Identify which cell holds the provided text, then report its [x, y] central coordinate. 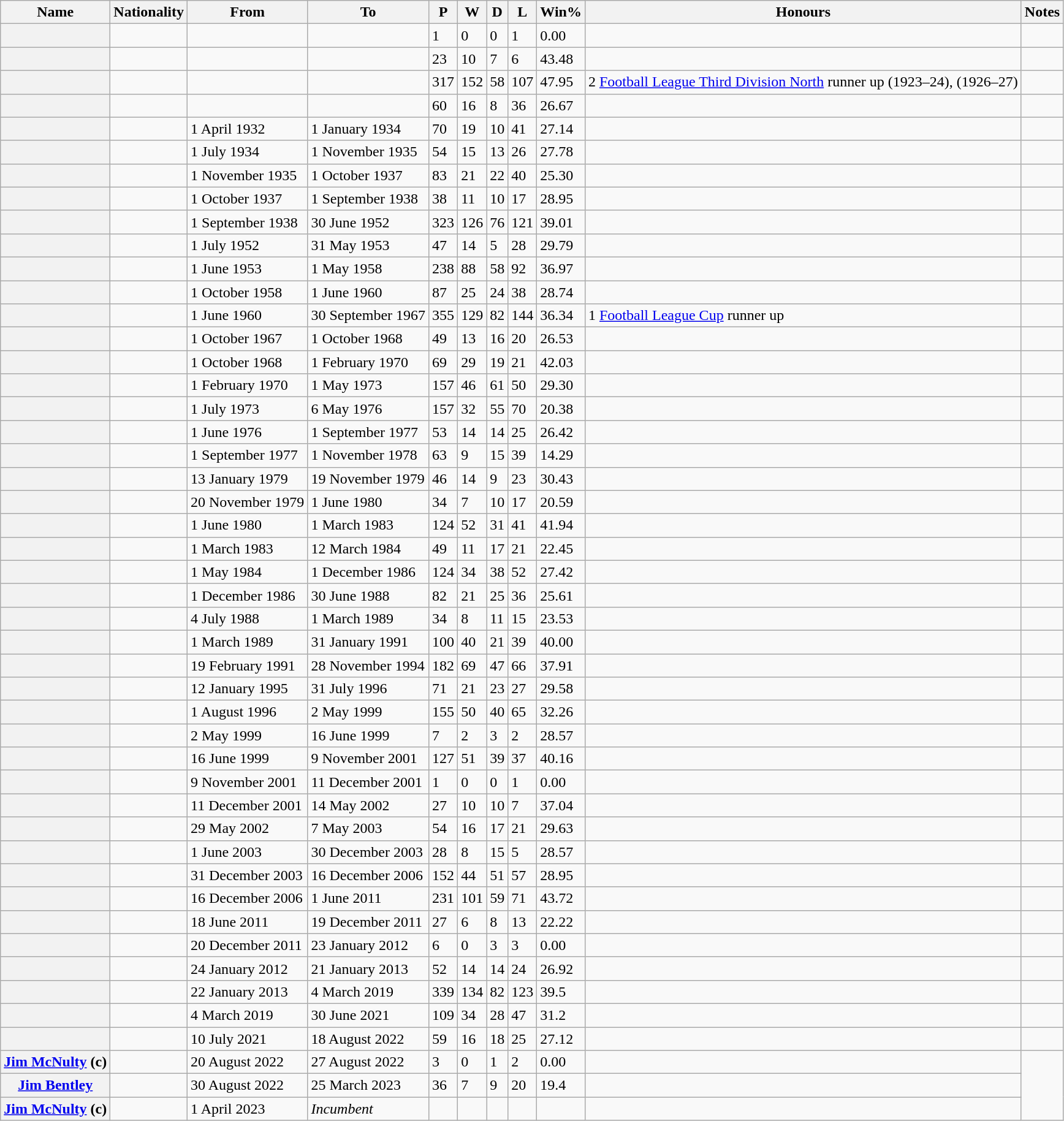
30 December 2003 [368, 852]
Name [55, 12]
61 [498, 386]
28.74 [561, 292]
238 [444, 268]
31 January 1991 [368, 642]
29.58 [561, 689]
101 [472, 899]
63 [444, 455]
26.67 [561, 105]
144 [522, 316]
10 July 2021 [248, 1039]
83 [444, 175]
39.01 [561, 222]
87 [444, 292]
From [248, 12]
25.61 [561, 595]
27.42 [561, 572]
18 August 2022 [368, 1039]
155 [444, 712]
2 Football League Third Division North runner up (1923–24), (1926–27) [803, 82]
20 August 2022 [248, 1062]
6 May 1976 [368, 409]
27 August 2022 [368, 1062]
355 [444, 316]
1 August 1996 [248, 712]
88 [472, 268]
121 [522, 222]
29 [472, 362]
18 [498, 1039]
7 May 2003 [368, 829]
21 January 2013 [368, 968]
Honours [803, 12]
Nationality [149, 12]
123 [522, 992]
1 June 2003 [248, 852]
L [522, 12]
26.42 [561, 432]
14.29 [561, 455]
40.16 [561, 759]
18 June 2011 [248, 922]
1 July 1934 [248, 152]
107 [522, 82]
30.43 [561, 479]
23 January 2012 [368, 945]
37.04 [561, 805]
20.38 [561, 409]
1 June 2011 [368, 899]
40.00 [561, 642]
19 November 1979 [368, 479]
30 August 2022 [248, 1085]
29.63 [561, 829]
65 [522, 712]
66 [522, 665]
127 [444, 759]
1 April 1932 [248, 129]
1 June 1953 [248, 268]
25.30 [561, 175]
43.72 [561, 899]
D [498, 12]
27.78 [561, 152]
29.79 [561, 245]
37 [522, 759]
1 May 1984 [248, 572]
32 [472, 409]
57 [522, 875]
39.5 [561, 992]
30 June 1952 [368, 222]
20.59 [561, 502]
1 July 1973 [248, 409]
44 [472, 875]
231 [444, 899]
42.03 [561, 362]
W [472, 12]
19.4 [561, 1085]
1 June 1976 [248, 432]
20 November 1979 [248, 502]
22.45 [561, 549]
31 [498, 525]
23.53 [561, 618]
4 July 1988 [248, 618]
32.26 [561, 712]
14 May 2002 [368, 805]
1 July 1952 [248, 245]
30 June 1988 [368, 595]
36.97 [561, 268]
1 Football League Cup runner up [803, 316]
1 May 1973 [368, 386]
1 January 1934 [368, 129]
31 May 1953 [368, 245]
26.92 [561, 968]
30 September 1967 [368, 316]
31 July 1996 [368, 689]
Win% [561, 12]
26.53 [561, 339]
317 [444, 82]
Notes [1042, 12]
31.2 [561, 1015]
126 [472, 222]
182 [444, 665]
22 [498, 175]
26 [522, 152]
28 November 1994 [368, 665]
53 [444, 432]
1 October 1967 [248, 339]
29.30 [561, 386]
24 January 2012 [248, 968]
20 December 2011 [248, 945]
1 April 2023 [248, 1109]
27.14 [561, 129]
1 May 1958 [368, 268]
12 March 1984 [368, 549]
43.48 [561, 59]
1 November 1978 [368, 455]
109 [444, 1015]
36.34 [561, 316]
76 [498, 222]
41.94 [561, 525]
22 January 2013 [248, 992]
12 January 1995 [248, 689]
30 June 2021 [368, 1015]
19 February 1991 [248, 665]
27.12 [561, 1039]
339 [444, 992]
134 [472, 992]
Jim Bentley [55, 1085]
129 [472, 316]
92 [522, 268]
Incumbent [368, 1109]
31 December 2003 [248, 875]
25 March 2023 [368, 1085]
P [444, 12]
55 [498, 409]
60 [444, 105]
37.91 [561, 665]
19 December 2011 [368, 922]
22.22 [561, 922]
29 May 2002 [248, 829]
100 [444, 642]
323 [444, 222]
1 October 1958 [248, 292]
47.95 [561, 82]
To [368, 12]
13 January 1979 [248, 479]
